Return the [X, Y] coordinate for the center point of the cell that contains the specified text.  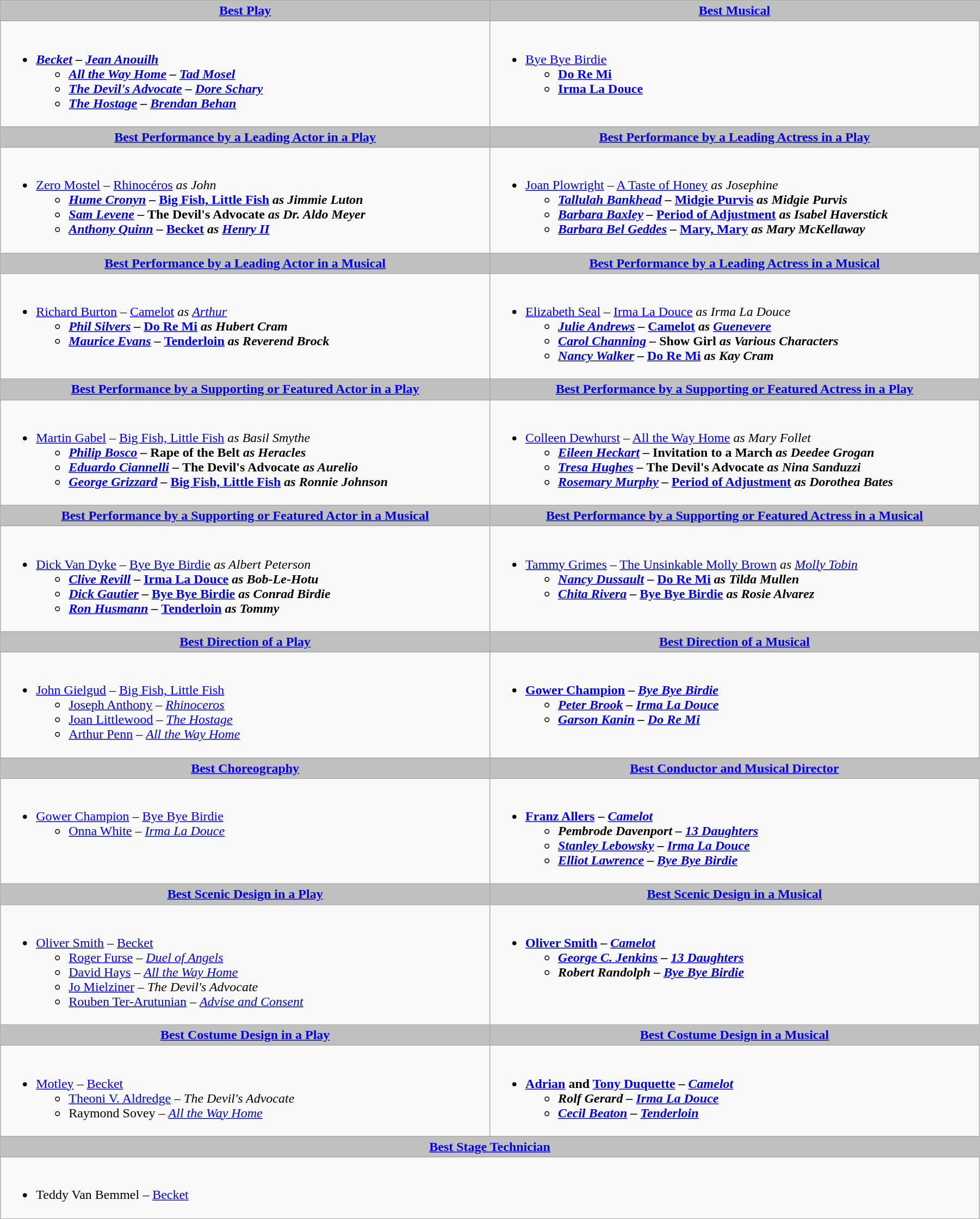
Best Conductor and Musical Director [735, 768]
Richard Burton – Camelot as ArthurPhil Silvers – Do Re Mi as Hubert CramMaurice Evans – Tenderloin as Reverend Brock [245, 326]
Motley – BecketTheoni V. Aldredge – The Devil's AdvocateRaymond Sovey – All the Way Home [245, 1091]
Best Scenic Design in a Play [245, 894]
Best Costume Design in a Musical [735, 1035]
Best Performance by a Supporting or Featured Actress in a Play [735, 389]
Gower Champion – Bye Bye BirdiePeter Brook – Irma La DouceGarson Kanin – Do Re Mi [735, 705]
Best Performance by a Leading Actor in a Musical [245, 263]
Gower Champion – Bye Bye BirdieOnna White – Irma La Douce [245, 831]
John Gielgud – Big Fish, Little FishJoseph Anthony – RhinocerosJoan Littlewood – The HostageArthur Penn – All the Way Home [245, 705]
Becket – Jean AnouilhAll the Way Home – Tad MoselThe Devil's Advocate – Dore ScharyThe Hostage – Brendan Behan [245, 74]
Best Performance by a Leading Actor in a Play [245, 137]
Best Performance by a Supporting or Featured Actress in a Musical [735, 515]
Franz Allers – CamelotPembrode Davenport – 13 DaughtersStanley Lebowsky – Irma La DouceElliot Lawrence – Bye Bye Birdie [735, 831]
Adrian and Tony Duquette – CamelotRolf Gerard – Irma La DouceCecil Beaton – Tenderloin [735, 1091]
Best Direction of a Play [245, 642]
Teddy Van Bemmel – Becket [490, 1187]
Best Costume Design in a Play [245, 1035]
Best Play [245, 11]
Best Performance by a Supporting or Featured Actor in a Musical [245, 515]
Best Scenic Design in a Musical [735, 894]
Best Direction of a Musical [735, 642]
Best Musical [735, 11]
Best Performance by a Leading Actress in a Play [735, 137]
Best Choreography [245, 768]
Bye Bye BirdieDo Re MiIrma La Douce [735, 74]
Best Stage Technician [490, 1147]
Best Performance by a Leading Actress in a Musical [735, 263]
Oliver Smith – CamelotGeorge C. Jenkins – 13 DaughtersRobert Randolph – Bye Bye Birdie [735, 965]
Tammy Grimes – The Unsinkable Molly Brown as Molly TobinNancy Dussault – Do Re Mi as Tilda MullenChita Rivera – Bye Bye Birdie as Rosie Alvarez [735, 579]
Best Performance by a Supporting or Featured Actor in a Play [245, 389]
